Provide the (x, y) coordinate of the cell's center where the given text is located.  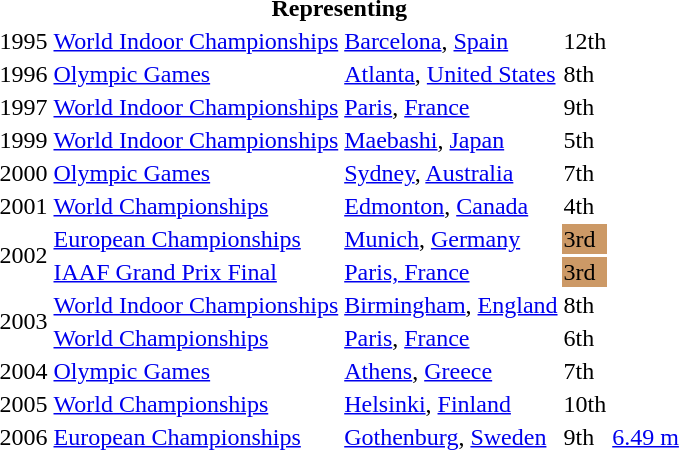
IAAF Grand Prix Final (196, 272)
4th (585, 206)
12th (585, 41)
Barcelona, Spain (451, 41)
European Championships (196, 239)
Edmonton, Canada (451, 206)
6th (585, 338)
Maebashi, Japan (451, 140)
Atlanta, United States (451, 74)
Munich, Germany (451, 239)
10th (585, 404)
5th (585, 140)
Helsinki, Finland (451, 404)
Birmingham, England (451, 305)
Sydney, Australia (451, 173)
9th (585, 107)
Athens, Greece (451, 371)
